Determine the [X, Y] coordinate at the center of the cell enclosing the given text.  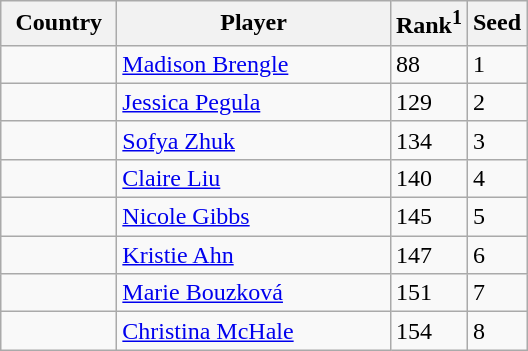
Claire Liu [254, 178]
Country [59, 24]
Rank1 [428, 24]
Christina McHale [254, 331]
1 [496, 64]
3 [496, 140]
4 [496, 178]
129 [428, 102]
2 [496, 102]
154 [428, 331]
Jessica Pegula [254, 102]
140 [428, 178]
Sofya Zhuk [254, 140]
Seed [496, 24]
Kristie Ahn [254, 255]
145 [428, 217]
6 [496, 255]
151 [428, 293]
8 [496, 331]
88 [428, 64]
7 [496, 293]
Marie Bouzková [254, 293]
134 [428, 140]
147 [428, 255]
5 [496, 217]
Madison Brengle [254, 64]
Nicole Gibbs [254, 217]
Player [254, 24]
